Capture the cell that displays the provided text and extract its [X, Y] central coordinate. 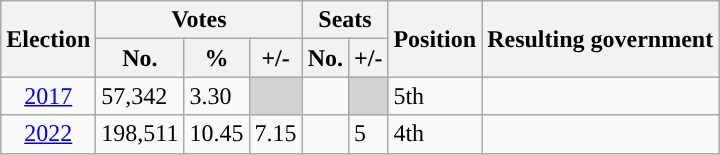
Resulting government [600, 39]
2017 [48, 96]
Election [48, 39]
3.30 [216, 96]
57,342 [140, 96]
Position [435, 39]
5 [368, 134]
5th [435, 96]
Seats [345, 20]
4th [435, 134]
7.15 [276, 134]
Votes [199, 20]
198,511 [140, 134]
10.45 [216, 134]
2022 [48, 134]
% [216, 58]
